Locate the cell with the specified text and output its [X, Y] center coordinate. 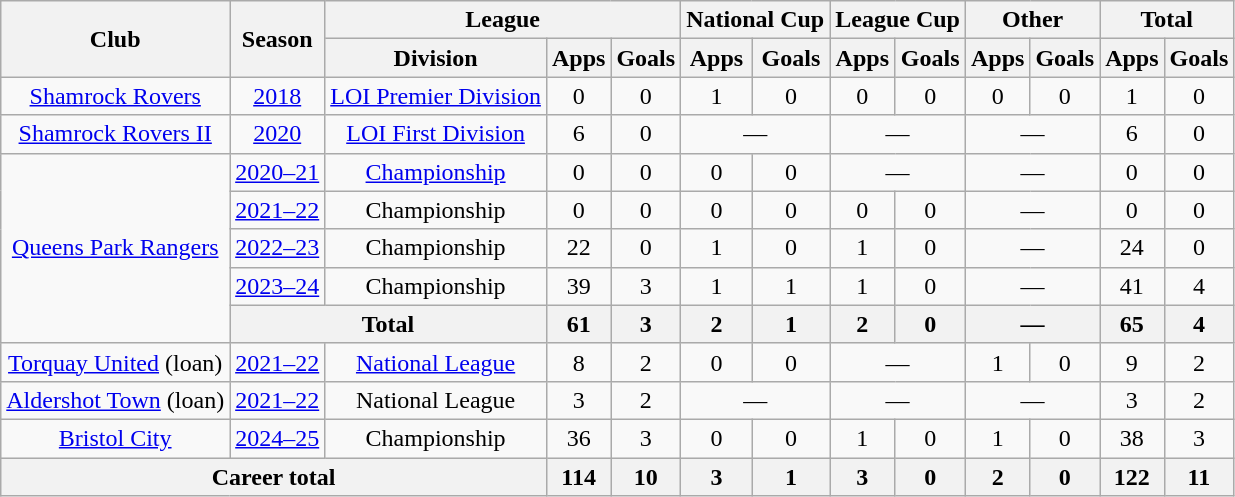
Club [116, 39]
65 [1132, 324]
24 [1132, 248]
2022–23 [278, 248]
2020 [278, 134]
10 [646, 477]
9 [1132, 362]
Shamrock Rovers [116, 96]
League Cup [898, 20]
LOI Premier Division [436, 96]
Shamrock Rovers II [116, 134]
22 [578, 248]
114 [578, 477]
Aldershot Town (loan) [116, 400]
2020–21 [278, 172]
36 [578, 438]
Torquay United (loan) [116, 362]
122 [1132, 477]
41 [1132, 286]
8 [578, 362]
Career total [274, 477]
Division [436, 58]
38 [1132, 438]
Queens Park Rangers [116, 248]
LOI First Division [436, 134]
League [503, 20]
2023–24 [278, 286]
Other [1032, 20]
Season [278, 39]
Bristol City [116, 438]
National Cup [756, 20]
61 [578, 324]
2024–25 [278, 438]
39 [578, 286]
2018 [278, 96]
11 [1199, 477]
